Return (X, Y) of the center of cell containing provided text 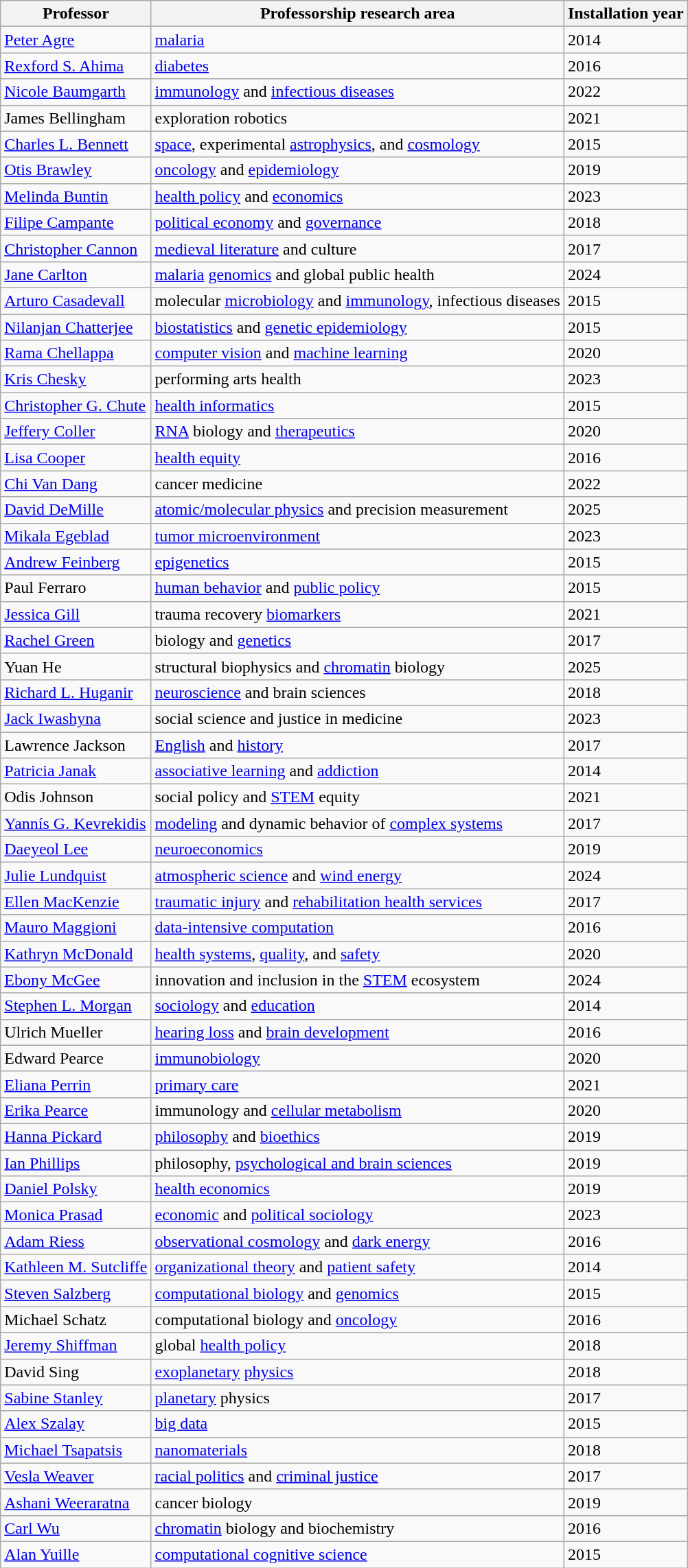
cancer biology (357, 1502)
computational biology and genomics (357, 1294)
trauma recovery biomarkers (357, 614)
Rachel Green (76, 640)
health economics (357, 1189)
Patricia Janak (76, 771)
malaria (357, 40)
Kathleen M. Sutcliffe (76, 1267)
Mikala Egeblad (76, 536)
nanomaterials (357, 1450)
Installation year (626, 14)
English and history (357, 745)
Mauro Maggioni (76, 928)
diabetes (357, 66)
Michael Tsapatsis (76, 1450)
exploration robotics (357, 118)
immunology and infectious diseases (357, 92)
Hanna Pickard (76, 1136)
Michael Schatz (76, 1320)
atmospheric science and wind energy (357, 876)
traumatic injury and rehabilitation health services (357, 902)
Ellen MacKenzie (76, 902)
Vesla Weaver (76, 1476)
immunology and cellular metabolism (357, 1110)
Ian Phillips (76, 1163)
Steven Salzberg (76, 1294)
James Bellingham (76, 118)
Odis Johnson (76, 797)
hearing loss and brain development (357, 1032)
health equity (357, 458)
performing arts health (357, 379)
atomic/molecular physics and precision measurement (357, 510)
space, experimental astrophysics, and cosmology (357, 144)
exoplanetary physics (357, 1372)
social policy and STEM equity (357, 797)
innovation and inclusion in the STEM ecosystem (357, 980)
David Sing (76, 1372)
neuroeconomics (357, 850)
Ashani Weeraratna (76, 1502)
Ebony McGee (76, 980)
Christopher G. Chute (76, 406)
biology and genetics (357, 640)
Lawrence Jackson (76, 745)
Sabine Stanley (76, 1398)
primary care (357, 1084)
malaria genomics and global public health (357, 274)
Jane Carlton (76, 274)
health informatics (357, 406)
social science and justice in medicine (357, 718)
Edward Pearce (76, 1058)
Yannís G. Kevrekidis (76, 823)
Chi Van Dang (76, 484)
Professor (76, 14)
Filipe Campante (76, 222)
structural biophysics and chromatin biology (357, 666)
philosophy, psychological and brain sciences (357, 1163)
Kris Chesky (76, 379)
chromatin biology and biochemistry (357, 1528)
Jeremy Shiffman (76, 1346)
epigenetics (357, 562)
Jeffery Coller (76, 432)
Paul Ferraro (76, 588)
Rama Chellappa (76, 353)
medieval literature and culture (357, 248)
economic and political sociology (357, 1215)
Otis Brawley (76, 170)
neuroscience and brain sciences (357, 692)
political economy and governance (357, 222)
biostatistics and genetic epidemiology (357, 327)
sociology and education (357, 1006)
associative learning and addiction (357, 771)
immunobiology (357, 1058)
Professorship research area (357, 14)
Adam Riess (76, 1241)
Nicole Baumgarth (76, 92)
health systems, quality, and safety (357, 954)
Lisa Cooper (76, 458)
Monica Prasad (76, 1215)
organizational theory and patient safety (357, 1267)
Erika Pearce (76, 1110)
Richard L. Huganir (76, 692)
data-intensive computation (357, 928)
Daeyeol Lee (76, 850)
philosophy and bioethics (357, 1136)
Carl Wu (76, 1528)
Stephen L. Morgan (76, 1006)
RNA biology and therapeutics (357, 432)
computer vision and machine learning (357, 353)
Daniel Polsky (76, 1189)
Arturo Casadevall (76, 301)
global health policy (357, 1346)
Alan Yuille (76, 1554)
Charles L. Bennett (76, 144)
Kathryn McDonald (76, 954)
Eliana Perrin (76, 1084)
molecular microbiology and immunology, infectious diseases (357, 301)
observational cosmology and dark energy (357, 1241)
human behavior and public policy (357, 588)
Jack Iwashyna (76, 718)
David DeMille (76, 510)
Rexford S. Ahima (76, 66)
Christopher Cannon (76, 248)
cancer medicine (357, 484)
Andrew Feinberg (76, 562)
Alex Szalay (76, 1424)
computational cognitive science (357, 1554)
big data (357, 1424)
health policy and economics (357, 196)
Yuan He (76, 666)
Peter Agre (76, 40)
planetary physics (357, 1398)
modeling and dynamic behavior of complex systems (357, 823)
Ulrich Mueller (76, 1032)
Nilanjan Chatterjee (76, 327)
Jessica Gill (76, 614)
tumor microenvironment (357, 536)
Julie Lundquist (76, 876)
racial politics and criminal justice (357, 1476)
computational biology and oncology (357, 1320)
Melinda Buntin (76, 196)
oncology and epidemiology (357, 170)
